Return (x, y) of the center of cell containing provided text 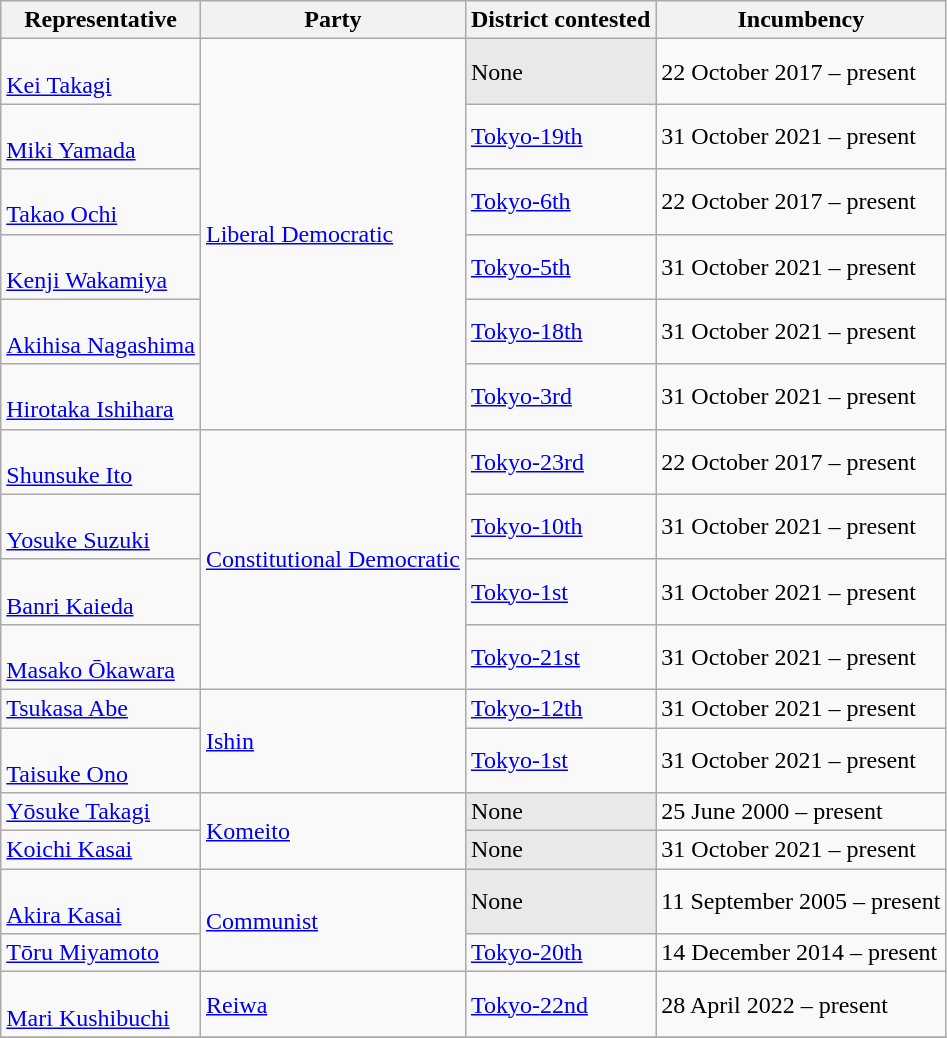
District contested (560, 20)
Komeito (332, 831)
28 April 2022 – present (801, 1004)
Party (332, 20)
Mari Kushibuchi (101, 1004)
Koichi Kasai (101, 850)
Yosuke Suzuki (101, 526)
Tōru Miyamoto (101, 953)
Shunsuke Ito (101, 462)
Tokyo-20th (560, 953)
14 December 2014 – present (801, 953)
Akihisa Nagashima (101, 332)
Tokyo-23rd (560, 462)
Representative (101, 20)
Tokyo-21st (560, 656)
Masako Ōkawara (101, 656)
Tokyo-12th (560, 708)
Miki Yamada (101, 136)
Yōsuke Takagi (101, 812)
Constitutional Democratic (332, 559)
Takao Ochi (101, 202)
Tokyo-18th (560, 332)
Tokyo-22nd (560, 1004)
Tokyo-3rd (560, 396)
Taisuke Ono (101, 760)
Incumbency (801, 20)
25 June 2000 – present (801, 812)
Tsukasa Abe (101, 708)
Ishin (332, 740)
Tokyo-6th (560, 202)
Communist (332, 920)
Reiwa (332, 1004)
Kenji Wakamiya (101, 266)
Hirotaka Ishihara (101, 396)
Akira Kasai (101, 902)
Tokyo-19th (560, 136)
Banri Kaieda (101, 592)
Liberal Democratic (332, 234)
Tokyo-10th (560, 526)
Tokyo-5th (560, 266)
11 September 2005 – present (801, 902)
Kei Takagi (101, 72)
